Extract the (x, y) coordinate from the center of the cell holding the provided text.  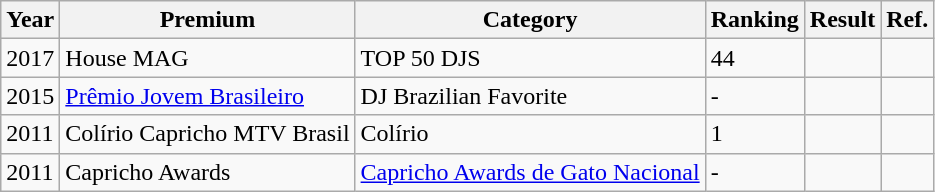
Category (530, 20)
Colírio (530, 134)
TOP 50 DJS (530, 58)
DJ Brazilian Favorite (530, 96)
44 (754, 58)
Year (30, 20)
Ref. (908, 20)
Premium (208, 20)
Capricho Awards (208, 172)
House MAG (208, 58)
Capricho Awards de Gato Nacional (530, 172)
Ranking (754, 20)
Colírio Capricho MTV Brasil (208, 134)
2015 (30, 96)
2017 (30, 58)
Prêmio Jovem Brasileiro (208, 96)
1 (754, 134)
Result (842, 20)
